Extract the [X, Y] coordinate from the center of the cell holding the provided text.  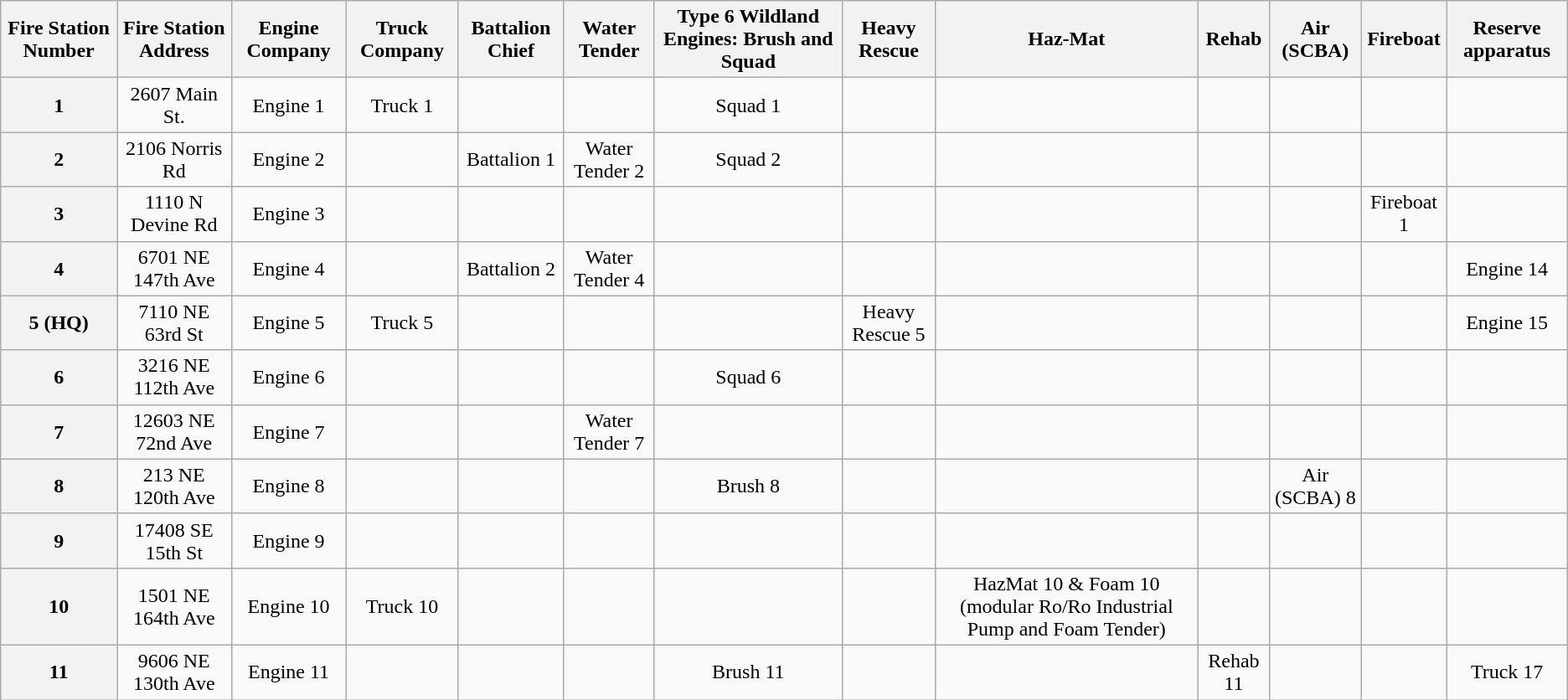
Truck 1 [402, 106]
Heavy Rescue 5 [888, 323]
Water Tender 2 [609, 159]
Engine 11 [288, 672]
8 [59, 486]
Fire Station Number [59, 39]
Water Tender 7 [609, 432]
Haz-Mat [1066, 39]
Fireboat 1 [1404, 214]
HazMat 10 & Foam 10 (modular Ro/Ro Industrial Pump and Foam Tender) [1066, 606]
Truck Company [402, 39]
Engine 9 [288, 541]
Truck 10 [402, 606]
Engine 1 [288, 106]
2607 Main St. [174, 106]
Truck 5 [402, 323]
Engine Company [288, 39]
Battalion 1 [511, 159]
Heavy Rescue [888, 39]
12603 NE 72nd Ave [174, 432]
6701 NE 147th Ave [174, 268]
9 [59, 541]
Rehab 11 [1234, 672]
Squad 6 [748, 377]
Engine 4 [288, 268]
1501 NE 164th Ave [174, 606]
Fire Station Address [174, 39]
Reserve apparatus [1507, 39]
10 [59, 606]
9606 NE 130th Ave [174, 672]
Squad 2 [748, 159]
Brush 11 [748, 672]
5 (HQ) [59, 323]
Engine 3 [288, 214]
Engine 8 [288, 486]
Truck 17 [1507, 672]
7 [59, 432]
Type 6 Wildland Engines: Brush and Squad [748, 39]
Engine 14 [1507, 268]
17408 SE 15th St [174, 541]
11 [59, 672]
Water Tender [609, 39]
2106 Norris Rd [174, 159]
3 [59, 214]
Water Tender 4 [609, 268]
Engine 7 [288, 432]
Battalion 2 [511, 268]
Brush 8 [748, 486]
Engine 10 [288, 606]
Squad 1 [748, 106]
2 [59, 159]
6 [59, 377]
Battalion Chief [511, 39]
Air (SCBA) [1315, 39]
Engine 5 [288, 323]
7110 NE 63rd St [174, 323]
4 [59, 268]
Fireboat [1404, 39]
3216 NE 112th Ave [174, 377]
Engine 6 [288, 377]
Engine 15 [1507, 323]
213 NE 120th Ave [174, 486]
Air (SCBA) 8 [1315, 486]
1 [59, 106]
Engine 2 [288, 159]
1110 N Devine Rd [174, 214]
Rehab [1234, 39]
